Detect which cell encompasses the target text, then output its (x, y) center coordinate. 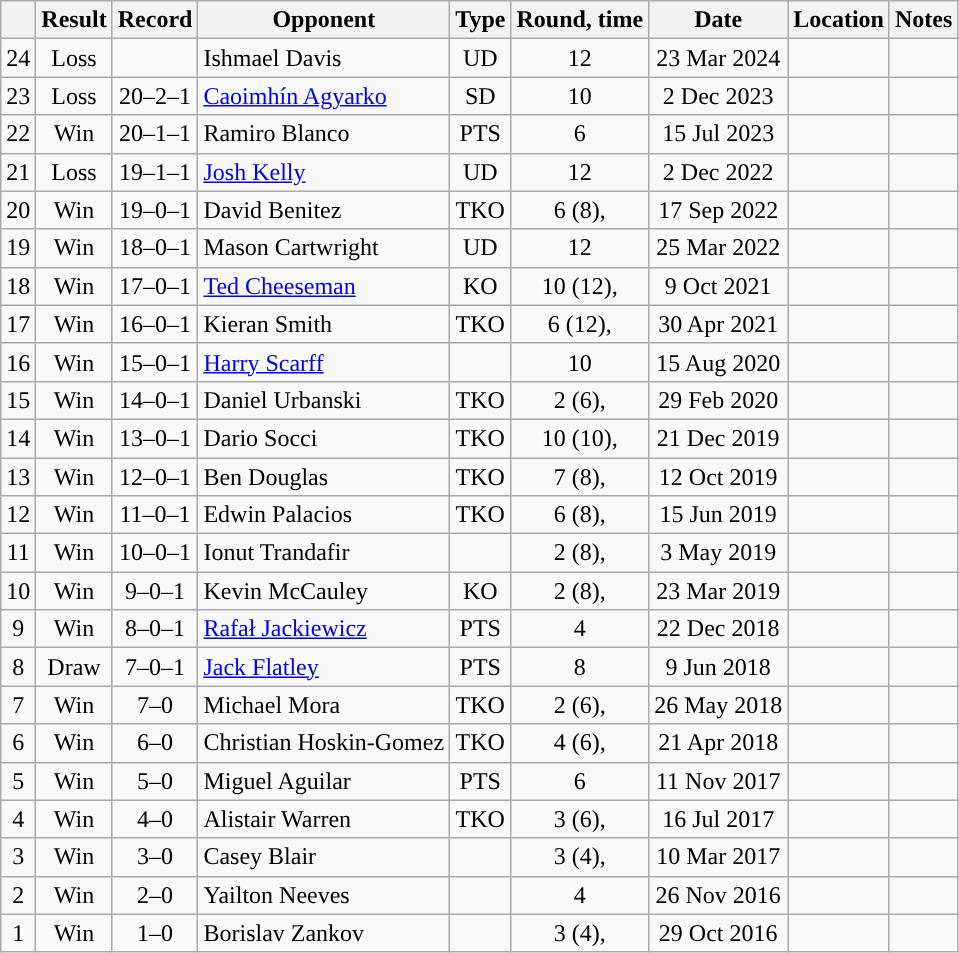
Harry Scarff (324, 362)
12–0–1 (155, 477)
2 Dec 2023 (718, 96)
19–0–1 (155, 210)
29 Feb 2020 (718, 400)
10 Mar 2017 (718, 857)
Josh Kelly (324, 172)
9 Jun 2018 (718, 667)
26 May 2018 (718, 705)
23 (18, 96)
22 Dec 2018 (718, 629)
10–0–1 (155, 553)
10 (10), (580, 438)
15 Jun 2019 (718, 515)
Ben Douglas (324, 477)
30 Apr 2021 (718, 324)
Kieran Smith (324, 324)
13–0–1 (155, 438)
Location (839, 20)
4–0 (155, 819)
2–0 (155, 895)
7–0–1 (155, 667)
Ramiro Blanco (324, 134)
23 Mar 2019 (718, 591)
11 (18, 553)
9–0–1 (155, 591)
Mason Cartwright (324, 248)
Casey Blair (324, 857)
1–0 (155, 933)
21 Apr 2018 (718, 743)
SD (480, 96)
21 Dec 2019 (718, 438)
Michael Mora (324, 705)
11 Nov 2017 (718, 781)
David Benitez (324, 210)
23 Mar 2024 (718, 58)
7 (8), (580, 477)
20 (18, 210)
5 (18, 781)
Yailton Neeves (324, 895)
Round, time (580, 20)
Caoimhín Agyarko (324, 96)
6 (12), (580, 324)
13 (18, 477)
15 Jul 2023 (718, 134)
Opponent (324, 20)
4 (6), (580, 743)
16–0–1 (155, 324)
Christian Hoskin-Gomez (324, 743)
Alistair Warren (324, 819)
17 Sep 2022 (718, 210)
2 (18, 895)
Draw (74, 667)
Kevin McCauley (324, 591)
10 (12), (580, 286)
Borislav Zankov (324, 933)
15–0–1 (155, 362)
14–0–1 (155, 400)
7–0 (155, 705)
Edwin Palacios (324, 515)
5–0 (155, 781)
6–0 (155, 743)
Notes (923, 20)
19 (18, 248)
17 (18, 324)
11–0–1 (155, 515)
2 Dec 2022 (718, 172)
26 Nov 2016 (718, 895)
Miguel Aguilar (324, 781)
21 (18, 172)
17–0–1 (155, 286)
9 Oct 2021 (718, 286)
Rafał Jackiewicz (324, 629)
25 Mar 2022 (718, 248)
7 (18, 705)
3–0 (155, 857)
15 Aug 2020 (718, 362)
Ted Cheeseman (324, 286)
16 Jul 2017 (718, 819)
Ionut Trandafir (324, 553)
20–1–1 (155, 134)
12 Oct 2019 (718, 477)
Result (74, 20)
Daniel Urbanski (324, 400)
9 (18, 629)
18–0–1 (155, 248)
Dario Socci (324, 438)
16 (18, 362)
15 (18, 400)
3 May 2019 (718, 553)
1 (18, 933)
Type (480, 20)
Record (155, 20)
Date (718, 20)
Jack Flatley (324, 667)
8–0–1 (155, 629)
24 (18, 58)
29 Oct 2016 (718, 933)
20–2–1 (155, 96)
3 (18, 857)
3 (6), (580, 819)
22 (18, 134)
19–1–1 (155, 172)
18 (18, 286)
Ishmael Davis (324, 58)
14 (18, 438)
